For the text-containing cell, return its midpoint in (X, Y) coordinate format. 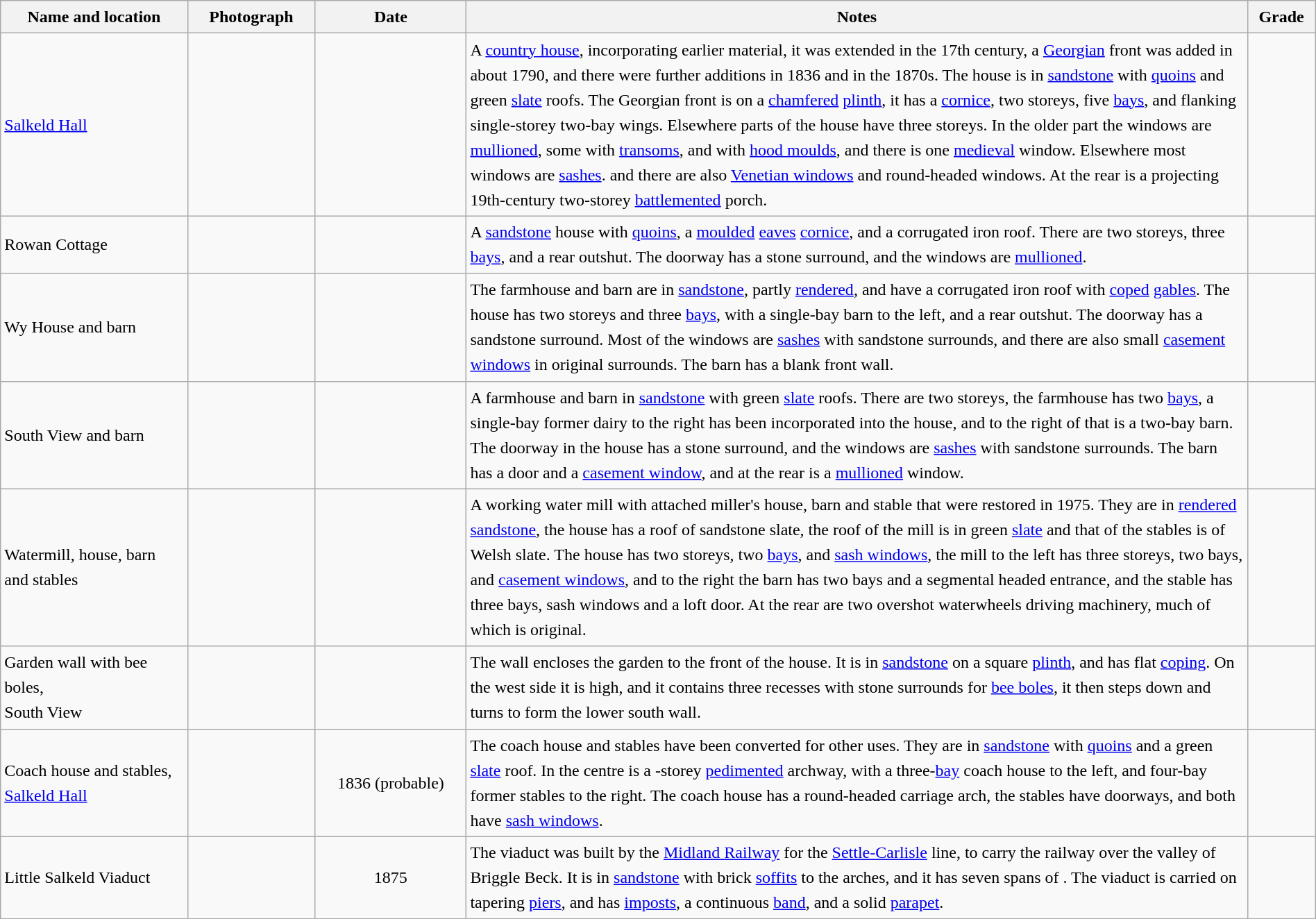
Photograph (251, 17)
Garden wall with bee boles, South View (94, 687)
Grade (1281, 17)
Wy House and barn (94, 328)
Notes (857, 17)
1875 (391, 877)
Coach house and stables,Salkeld Hall (94, 783)
Salkeld Hall (94, 125)
Date (391, 17)
Name and location (94, 17)
Little Salkeld Viaduct (94, 877)
1836 (probable) (391, 783)
Rowan Cottage (94, 244)
South View and barn (94, 435)
Watermill, house, barn and stables (94, 568)
